Output the (X, Y) coordinate of the center of the cell containing the given text.  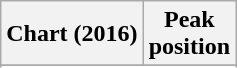
Chart (2016) (72, 34)
Peak position (189, 34)
